Extract the [x, y] coordinate from the center of the cell holding the provided text.  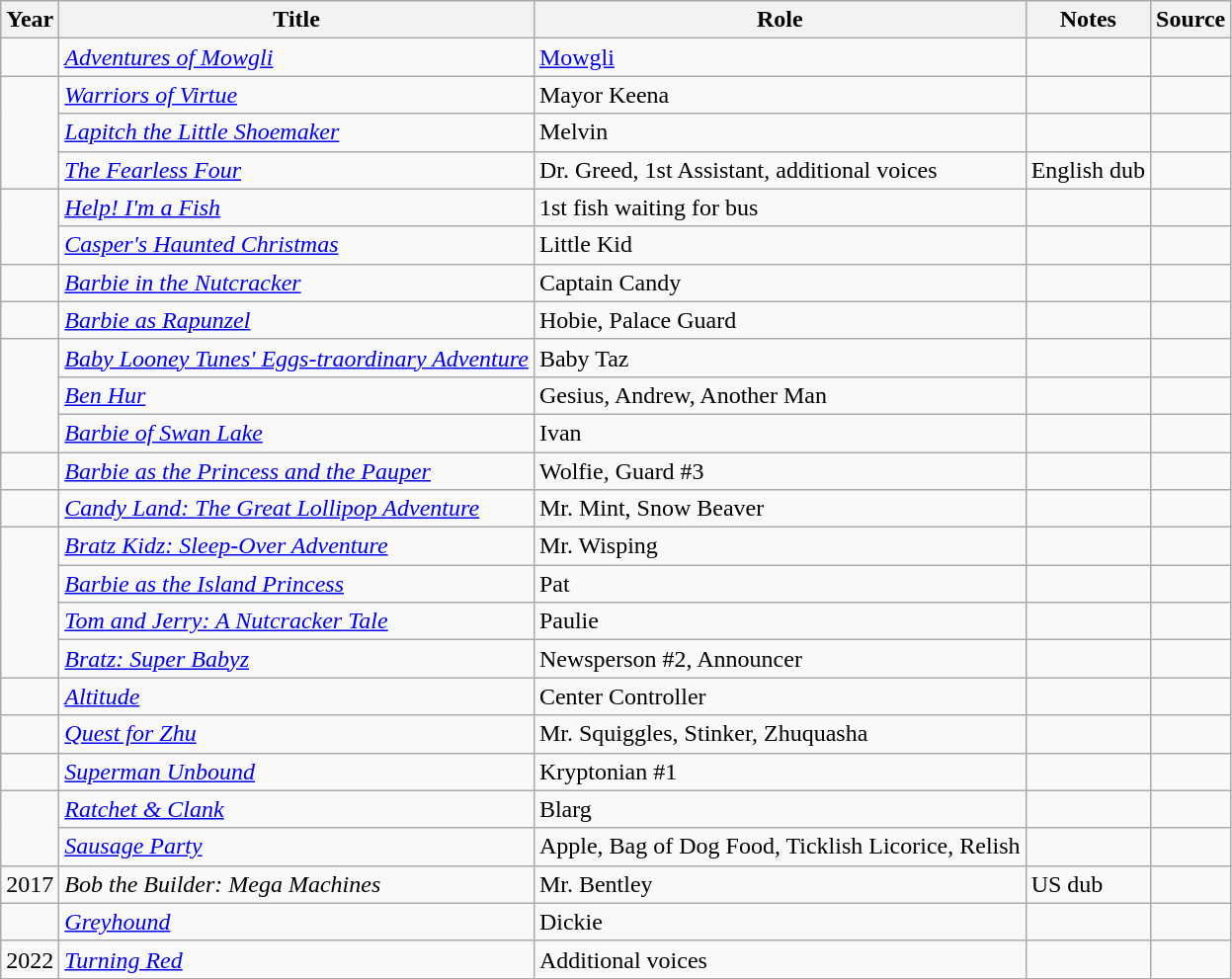
Candy Land: The Great Lollipop Adventure [296, 509]
Mr. Wisping [780, 546]
Captain Candy [780, 283]
Lapitch the Little Shoemaker [296, 132]
Bratz: Super Babyz [296, 659]
Barbie in the Nutcracker [296, 283]
Notes [1088, 20]
Newsperson #2, Announcer [780, 659]
US dub [1088, 884]
Blarg [780, 809]
Mowgli [780, 57]
1st fish waiting for bus [780, 207]
Barbie as the Princess and the Pauper [296, 471]
Ivan [780, 433]
Title [296, 20]
Sausage Party [296, 847]
Hobie, Palace Guard [780, 320]
Barbie as the Island Princess [296, 584]
Bob the Builder: Mega Machines [296, 884]
Melvin [780, 132]
Tom and Jerry: A Nutcracker Tale [296, 621]
Altitude [296, 696]
Barbie as Rapunzel [296, 320]
Mr. Mint, Snow Beaver [780, 509]
Wolfie, Guard #3 [780, 471]
Help! I'm a Fish [296, 207]
Year [30, 20]
Role [780, 20]
Superman Unbound [296, 772]
Dr. Greed, 1st Assistant, additional voices [780, 170]
2022 [30, 959]
Ratchet & Clank [296, 809]
Barbie of Swan Lake [296, 433]
Warriors of Virtue [296, 95]
Center Controller [780, 696]
Quest for Zhu [296, 734]
Dickie [780, 922]
Paulie [780, 621]
Additional voices [780, 959]
Pat [780, 584]
Bratz Kidz: Sleep-Over Adventure [296, 546]
Kryptonian #1 [780, 772]
Gesius, Andrew, Another Man [780, 395]
Mayor Keena [780, 95]
2017 [30, 884]
The Fearless Four [296, 170]
Greyhound [296, 922]
Turning Red [296, 959]
Casper's Haunted Christmas [296, 245]
Source [1191, 20]
English dub [1088, 170]
Apple, Bag of Dog Food, Ticklish Licorice, Relish [780, 847]
Ben Hur [296, 395]
Adventures of Mowgli [296, 57]
Mr. Squiggles, Stinker, Zhuquasha [780, 734]
Mr. Bentley [780, 884]
Baby Looney Tunes' Eggs-traordinary Adventure [296, 358]
Little Kid [780, 245]
Baby Taz [780, 358]
